Provide the [x, y] coordinate of the cell's center where the given text is located.  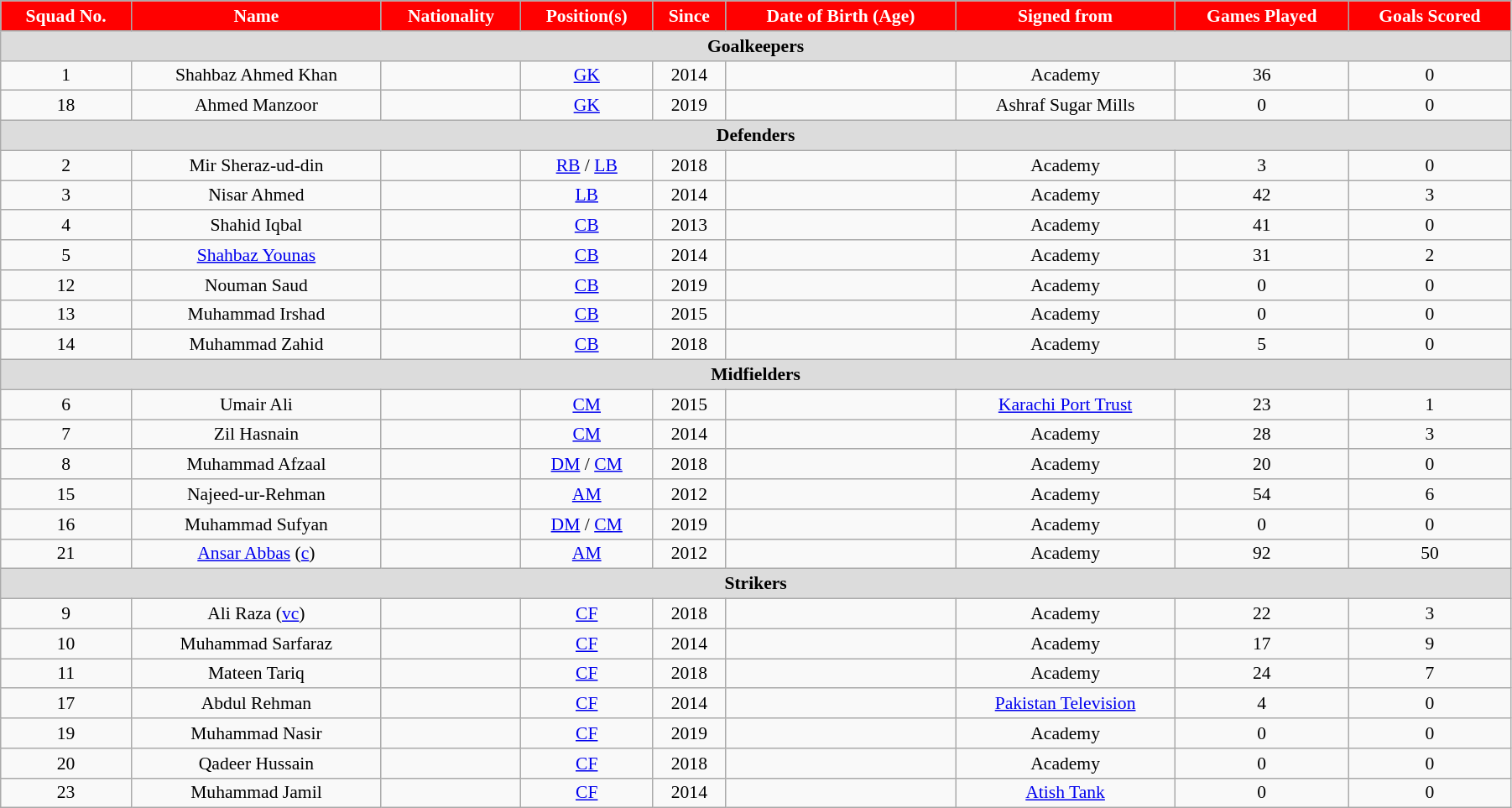
Muhammad Afzaal [256, 465]
Muhammad Jamil [256, 793]
22 [1262, 614]
Since [690, 16]
Ahmed Manzoor [256, 106]
10 [66, 644]
50 [1430, 554]
Midfielders [756, 375]
28 [1262, 435]
12 [66, 285]
Date of Birth (Age) [841, 16]
Najeed-ur-Rehman [256, 494]
Ali Raza (vc) [256, 614]
Defenders [756, 136]
Nationality [451, 16]
Shahbaz Younas [256, 255]
Qadeer Hussain [256, 764]
Muhammad Sarfaraz [256, 644]
Squad No. [66, 16]
92 [1262, 554]
14 [66, 345]
Mateen Tariq [256, 674]
19 [66, 733]
Muhammad Nasir [256, 733]
Mir Sheraz-ud-din [256, 165]
Karachi Port Trust [1066, 404]
Ansar Abbas (c) [256, 554]
RB / LB [587, 165]
Goalkeepers [756, 46]
Muhammad Sufyan [256, 524]
41 [1262, 226]
Games Played [1262, 16]
Ashraf Sugar Mills [1066, 106]
31 [1262, 255]
Abdul Rehman [256, 704]
Goals Scored [1430, 16]
Shahbaz Ahmed Khan [256, 76]
36 [1262, 76]
15 [66, 494]
Atish Tank [1066, 793]
Position(s) [587, 16]
Shahid Iqbal [256, 226]
21 [66, 554]
Strikers [756, 584]
Umair Ali [256, 404]
42 [1262, 195]
Name [256, 16]
Muhammad Zahid [256, 345]
Nouman Saud [256, 285]
24 [1262, 674]
LB [587, 195]
13 [66, 315]
Pakistan Television [1066, 704]
Zil Hasnain [256, 435]
2013 [690, 226]
Muhammad Irshad [256, 315]
11 [66, 674]
8 [66, 465]
16 [66, 524]
18 [66, 106]
Nisar Ahmed [256, 195]
54 [1262, 494]
Signed from [1066, 16]
